Provide the [x, y] coordinate of the cell's center where the given text is located.  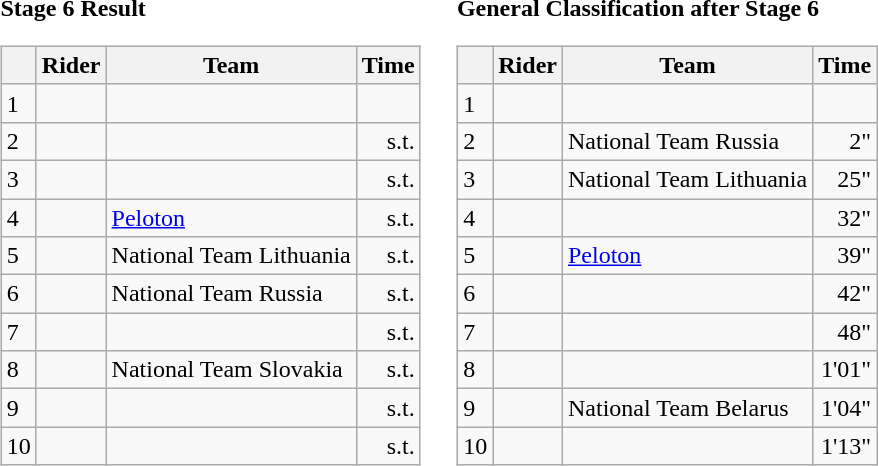
2" [845, 141]
32" [845, 217]
National Team Belarus [687, 408]
1'13" [845, 446]
39" [845, 256]
1'01" [845, 370]
1'04" [845, 408]
National Team Slovakia [231, 370]
48" [845, 332]
25" [845, 179]
42" [845, 294]
